Determine the (x, y) coordinate at the center of the cell enclosing the given text.  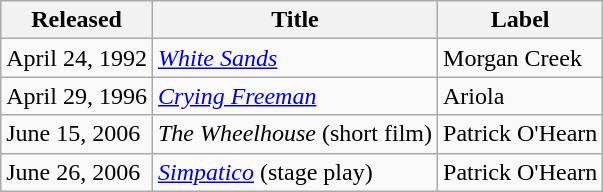
April 24, 1992 (77, 58)
Morgan Creek (520, 58)
Simpatico (stage play) (294, 172)
June 15, 2006 (77, 134)
Label (520, 20)
Released (77, 20)
Title (294, 20)
White Sands (294, 58)
Ariola (520, 96)
April 29, 1996 (77, 96)
June 26, 2006 (77, 172)
The Wheelhouse (short film) (294, 134)
Crying Freeman (294, 96)
